Return (x, y) of the center of cell containing provided text 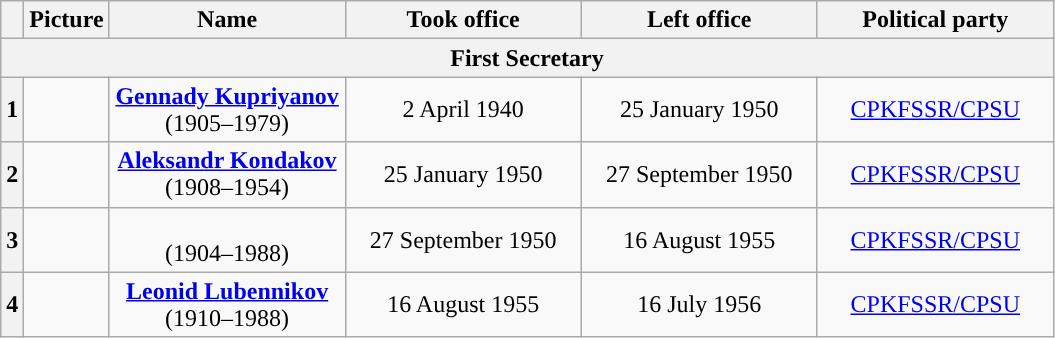
Left office (699, 20)
(1904–1988) (227, 240)
16 July 1956 (699, 304)
4 (12, 304)
2 (12, 174)
Picture (66, 20)
First Secretary (528, 58)
Aleksandr Kondakov(1908–1954) (227, 174)
Gennady Kupriyanov(1905–1979) (227, 110)
Political party (935, 20)
Name (227, 20)
3 (12, 240)
2 April 1940 (463, 110)
Took office (463, 20)
Leonid Lubennikov(1910–1988) (227, 304)
1 (12, 110)
